Capture the cell that displays the provided text and extract its (X, Y) central coordinate. 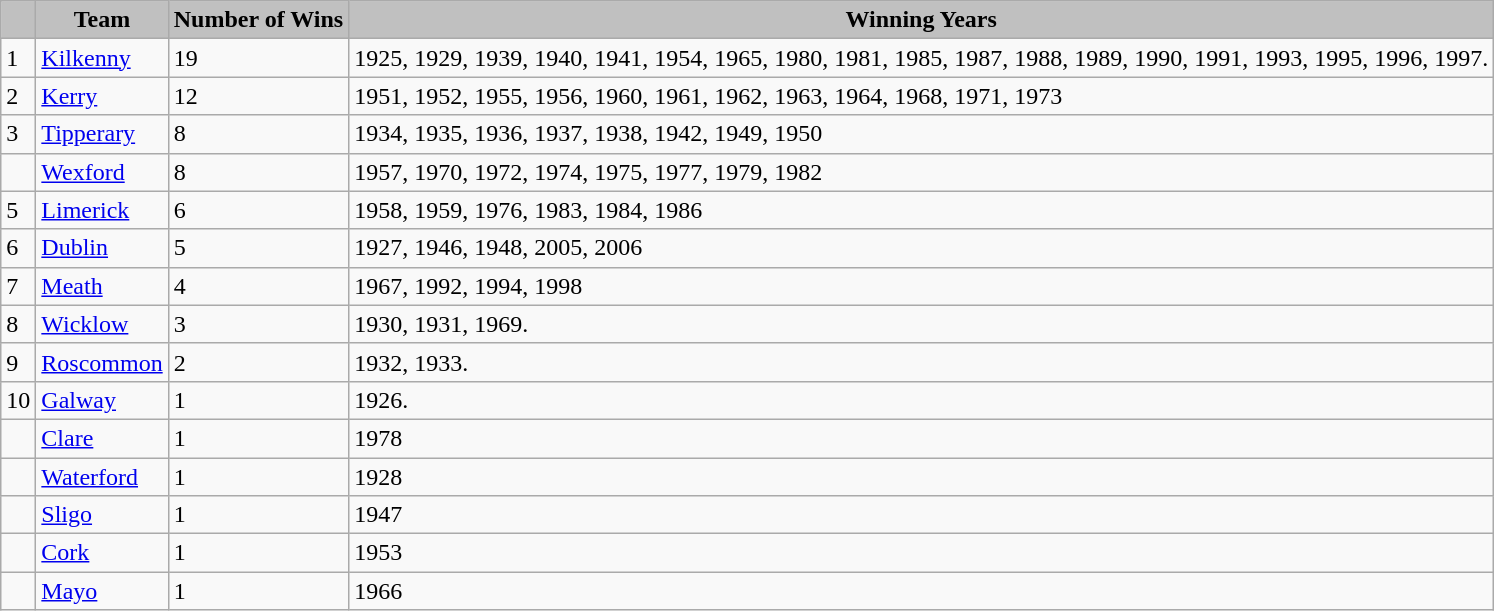
4 (258, 286)
1967, 1992, 1994, 1998 (922, 286)
1927, 1946, 1948, 2005, 2006 (922, 248)
12 (258, 96)
1926. (922, 400)
Waterford (102, 477)
1957, 1970, 1972, 1974, 1975, 1977, 1979, 1982 (922, 172)
Limerick (102, 210)
1928 (922, 477)
1951, 1952, 1955, 1956, 1960, 1961, 1962, 1963, 1964, 1968, 1971, 1973 (922, 96)
Wexford (102, 172)
Team (102, 20)
1932, 1933. (922, 362)
19 (258, 58)
Number of Wins (258, 20)
1966 (922, 591)
Sligo (102, 515)
Tipperary (102, 134)
1930, 1931, 1969. (922, 324)
Winning Years (922, 20)
Cork (102, 553)
1925, 1929, 1939, 1940, 1941, 1954, 1965, 1980, 1981, 1985, 1987, 1988, 1989, 1990, 1991, 1993, 1995, 1996, 1997. (922, 58)
Galway (102, 400)
Roscommon (102, 362)
1934, 1935, 1936, 1937, 1938, 1942, 1949, 1950 (922, 134)
1978 (922, 438)
Dublin (102, 248)
1953 (922, 553)
9 (18, 362)
1958, 1959, 1976, 1983, 1984, 1986 (922, 210)
Kilkenny (102, 58)
Clare (102, 438)
10 (18, 400)
1947 (922, 515)
Kerry (102, 96)
Meath (102, 286)
7 (18, 286)
Wicklow (102, 324)
Mayo (102, 591)
